Return [X, Y] of the center of cell containing provided text 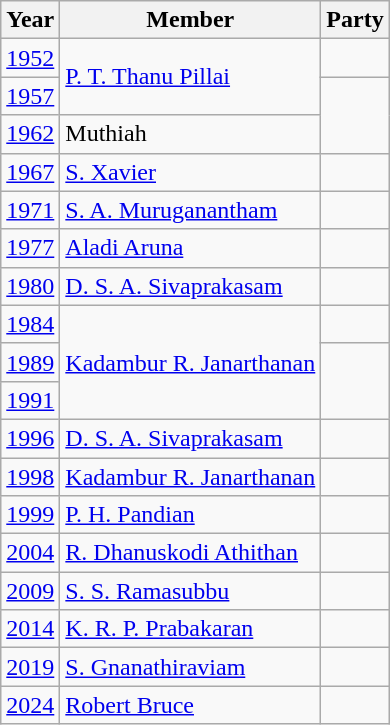
R. Dhanuskodi Athithan [190, 553]
Party [355, 20]
Year [30, 20]
1977 [30, 248]
S. Xavier [190, 172]
2009 [30, 591]
Robert Bruce [190, 705]
1984 [30, 324]
S. A. Muruganantham [190, 210]
1980 [30, 286]
P. H. Pandian [190, 515]
2019 [30, 667]
1989 [30, 362]
S. S. Ramasubbu [190, 591]
K. R. P. Prabakaran [190, 629]
2014 [30, 629]
1996 [30, 438]
1957 [30, 96]
1952 [30, 58]
Aladi Aruna [190, 248]
1998 [30, 477]
1999 [30, 515]
Member [190, 20]
2004 [30, 553]
1967 [30, 172]
P. T. Thanu Pillai [190, 77]
1971 [30, 210]
2024 [30, 705]
1991 [30, 400]
Muthiah [190, 134]
1962 [30, 134]
S. Gnanathiraviam [190, 667]
